Identify which cell holds the provided text, then report its (X, Y) central coordinate. 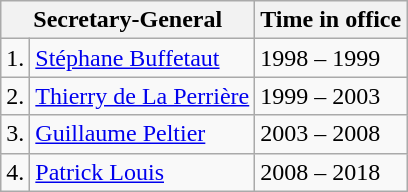
Stéphane Buffetaut (142, 58)
Time in office (331, 20)
1999 – 2003 (331, 96)
Secretary-General (128, 20)
1. (16, 58)
Guillaume Peltier (142, 134)
2. (16, 96)
Thierry de La Perrière (142, 96)
4. (16, 172)
1998 – 1999 (331, 58)
2003 – 2008 (331, 134)
Patrick Louis (142, 172)
3. (16, 134)
2008 – 2018 (331, 172)
